Return (X, Y) of the center of cell containing provided text 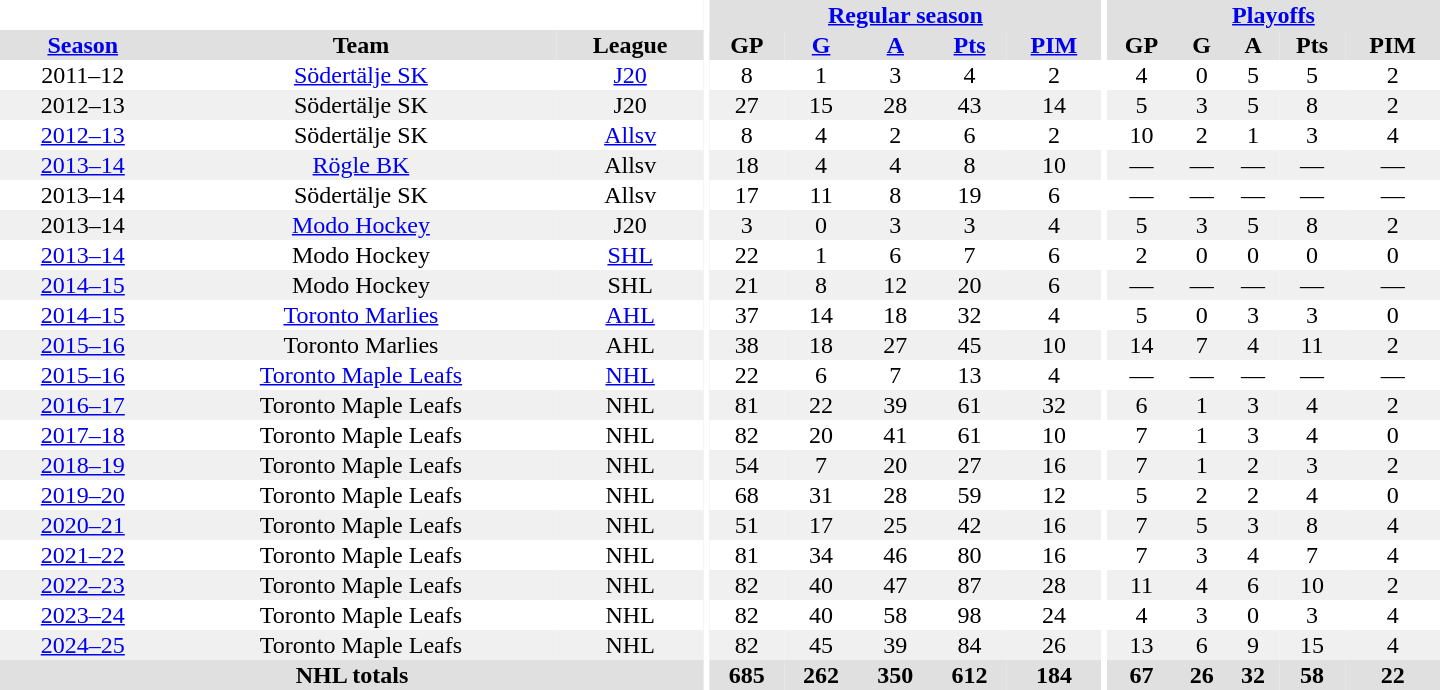
9 (1252, 645)
2024–25 (83, 645)
51 (747, 525)
43 (969, 105)
31 (821, 495)
87 (969, 585)
47 (895, 585)
38 (747, 345)
41 (895, 435)
NHL totals (352, 675)
80 (969, 555)
46 (895, 555)
24 (1054, 615)
98 (969, 615)
37 (747, 315)
67 (1142, 675)
19 (969, 195)
350 (895, 675)
Playoffs (1274, 15)
Team (362, 45)
2017–18 (83, 435)
2022–23 (83, 585)
68 (747, 495)
Rögle BK (362, 165)
42 (969, 525)
2021–22 (83, 555)
2019–20 (83, 495)
Regular season (906, 15)
2016–17 (83, 405)
2020–21 (83, 525)
2018–19 (83, 465)
Season (83, 45)
2023–24 (83, 615)
2011–12 (83, 75)
59 (969, 495)
84 (969, 645)
612 (969, 675)
262 (821, 675)
54 (747, 465)
184 (1054, 675)
21 (747, 285)
League (630, 45)
25 (895, 525)
34 (821, 555)
685 (747, 675)
